Capture the cell that displays the provided text and extract its [X, Y] central coordinate. 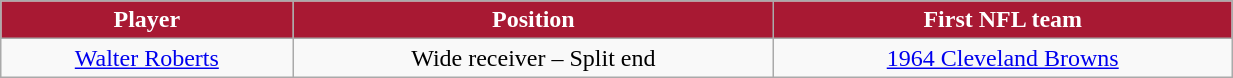
Position [534, 20]
1964 Cleveland Browns [1003, 58]
Player [147, 20]
Walter Roberts [147, 58]
First NFL team [1003, 20]
Wide receiver – Split end [534, 58]
